Extract the [X, Y] coordinate from the center of the cell holding the provided text.  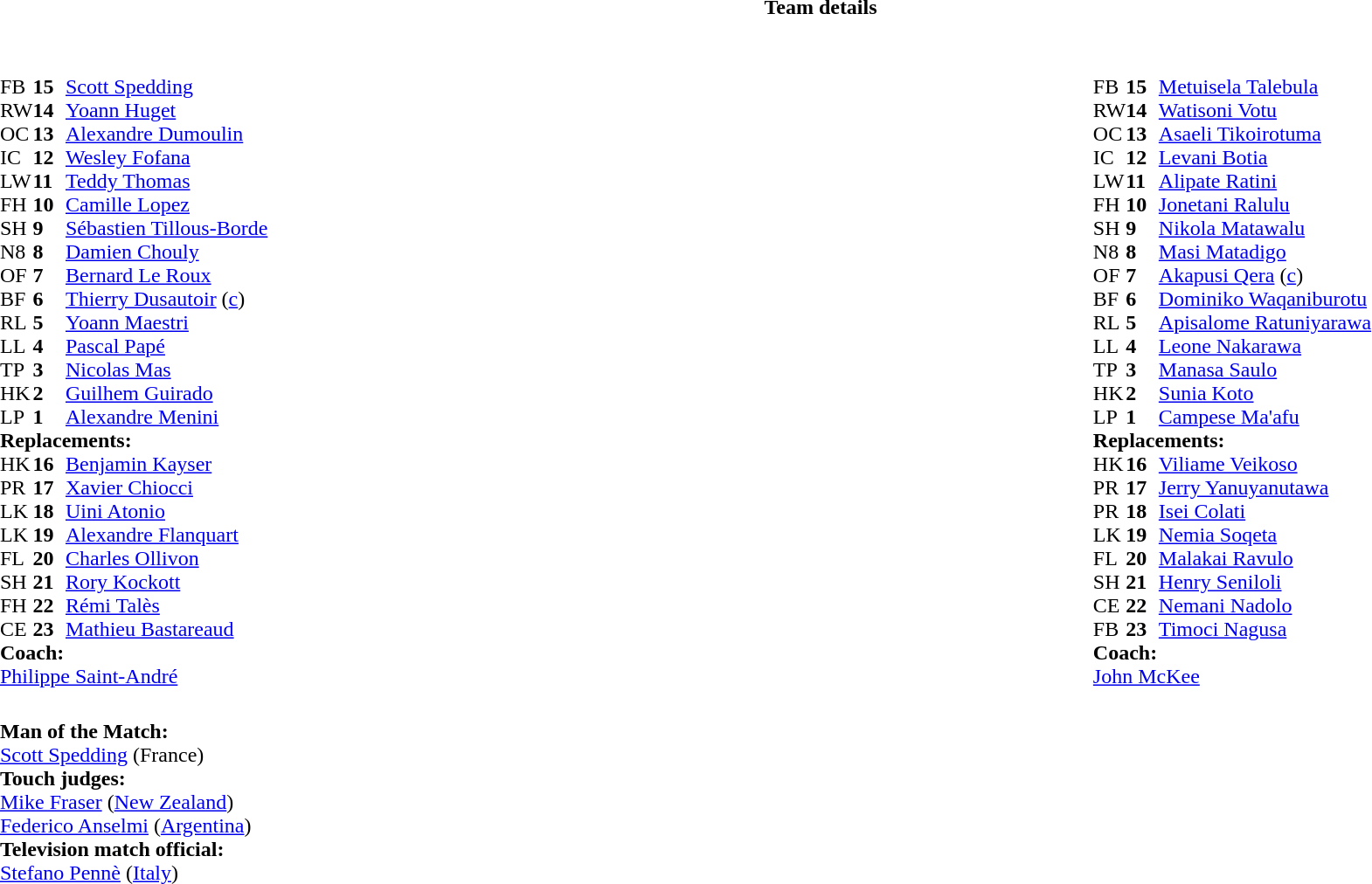
Nemani Nadolo [1265, 606]
Akapusi Qera (c) [1265, 276]
Yoann Huget [166, 110]
Rory Kockott [166, 582]
Mathieu Bastareaud [166, 629]
Guilhem Guirado [166, 393]
Sunia Koto [1265, 393]
Camille Lopez [166, 204]
Jerry Yanuyanutawa [1265, 487]
Apisalome Ratuniyarawa [1265, 323]
Jonetani Ralulu [1265, 204]
Alexandre Flanquart [166, 535]
Sébastien Tillous-Borde [166, 229]
Nicolas Mas [166, 370]
Watisoni Votu [1265, 110]
Malakai Ravulo [1265, 559]
Yoann Maestri [166, 323]
Benjamin Kayser [166, 465]
Pascal Papé [166, 346]
Alipate Ratini [1265, 182]
Thierry Dusautoir (c) [166, 299]
Alexandre Dumoulin [166, 135]
Uini Atonio [166, 512]
Campese Ma'afu [1265, 418]
Henry Seniloli [1265, 582]
John McKee [1232, 676]
Wesley Fofana [166, 157]
Nikola Matawalu [1265, 229]
Xavier Chiocci [166, 487]
Teddy Thomas [166, 182]
Alexandre Menini [166, 418]
Levani Botia [1265, 157]
Isei Colati [1265, 512]
Timoci Nagusa [1265, 629]
Charles Ollivon [166, 559]
Bernard Le Roux [166, 276]
Nemia Soqeta [1265, 535]
Damien Chouly [166, 252]
Manasa Saulo [1265, 370]
Dominiko Waqaniburotu [1265, 299]
Viliame Veikoso [1265, 465]
Philippe Saint-André [134, 676]
Leone Nakarawa [1265, 346]
Metuisela Talebula [1265, 87]
Scott Spedding [166, 87]
Asaeli Tikoirotuma [1265, 135]
Rémi Talès [166, 606]
Masi Matadigo [1265, 252]
